Detect which cell encompasses the target text, then output its [x, y] center coordinate. 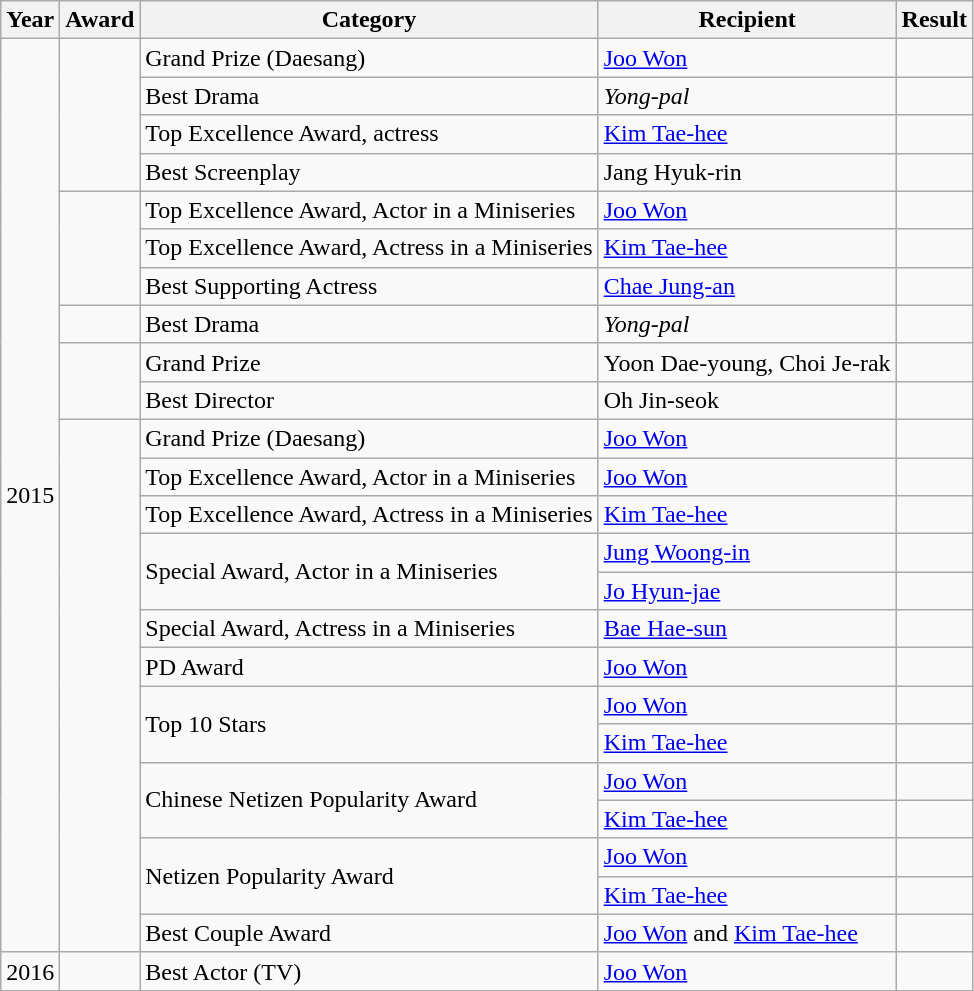
PD Award [369, 667]
Result [934, 20]
Award [100, 20]
Best Couple Award [369, 933]
Jo Hyun-jae [747, 591]
Jang Hyuk-rin [747, 172]
Best Director [369, 400]
Chae Jung-an [747, 286]
Joo Won and Kim Tae-hee [747, 933]
Top 10 Stars [369, 724]
Netizen Popularity Award [369, 876]
Bae Hae-sun [747, 629]
Top Excellence Award, actress [369, 134]
Yoon Dae-young, Choi Je-rak [747, 362]
Best Screenplay [369, 172]
Jung Woong-in [747, 553]
Oh Jin-seok [747, 400]
Category [369, 20]
Best Actor (TV) [369, 971]
2015 [30, 496]
Chinese Netizen Popularity Award [369, 800]
Recipient [747, 20]
2016 [30, 971]
Special Award, Actress in a Miniseries [369, 629]
Grand Prize [369, 362]
Special Award, Actor in a Miniseries [369, 572]
Best Supporting Actress [369, 286]
Year [30, 20]
